Extract the [x, y] coordinate from the center of the cell holding the provided text.  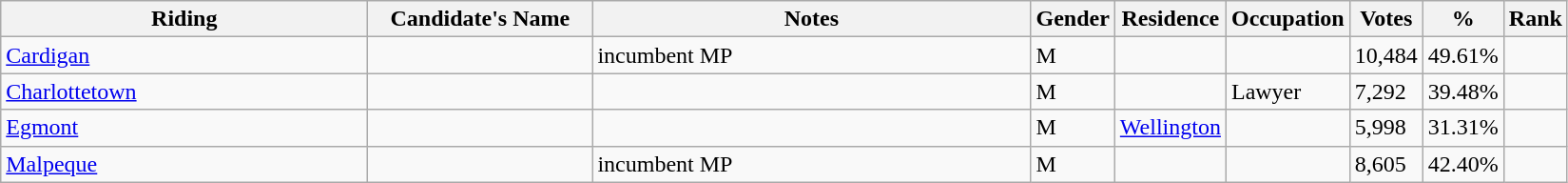
7,292 [1386, 91]
49.61% [1462, 55]
Votes [1386, 19]
5,998 [1386, 128]
39.48% [1462, 91]
Gender [1073, 19]
Egmont [184, 128]
Notes [812, 19]
31.31% [1462, 128]
Rank [1535, 19]
Cardigan [184, 55]
8,605 [1386, 164]
Occupation [1287, 19]
Residence [1170, 19]
Charlottetown [184, 91]
Lawyer [1287, 91]
Wellington [1170, 128]
Riding [184, 19]
Candidate's Name [480, 19]
42.40% [1462, 164]
10,484 [1386, 55]
% [1462, 19]
Malpeque [184, 164]
